Return the [x, y] coordinate for the center point of the cell that contains the specified text.  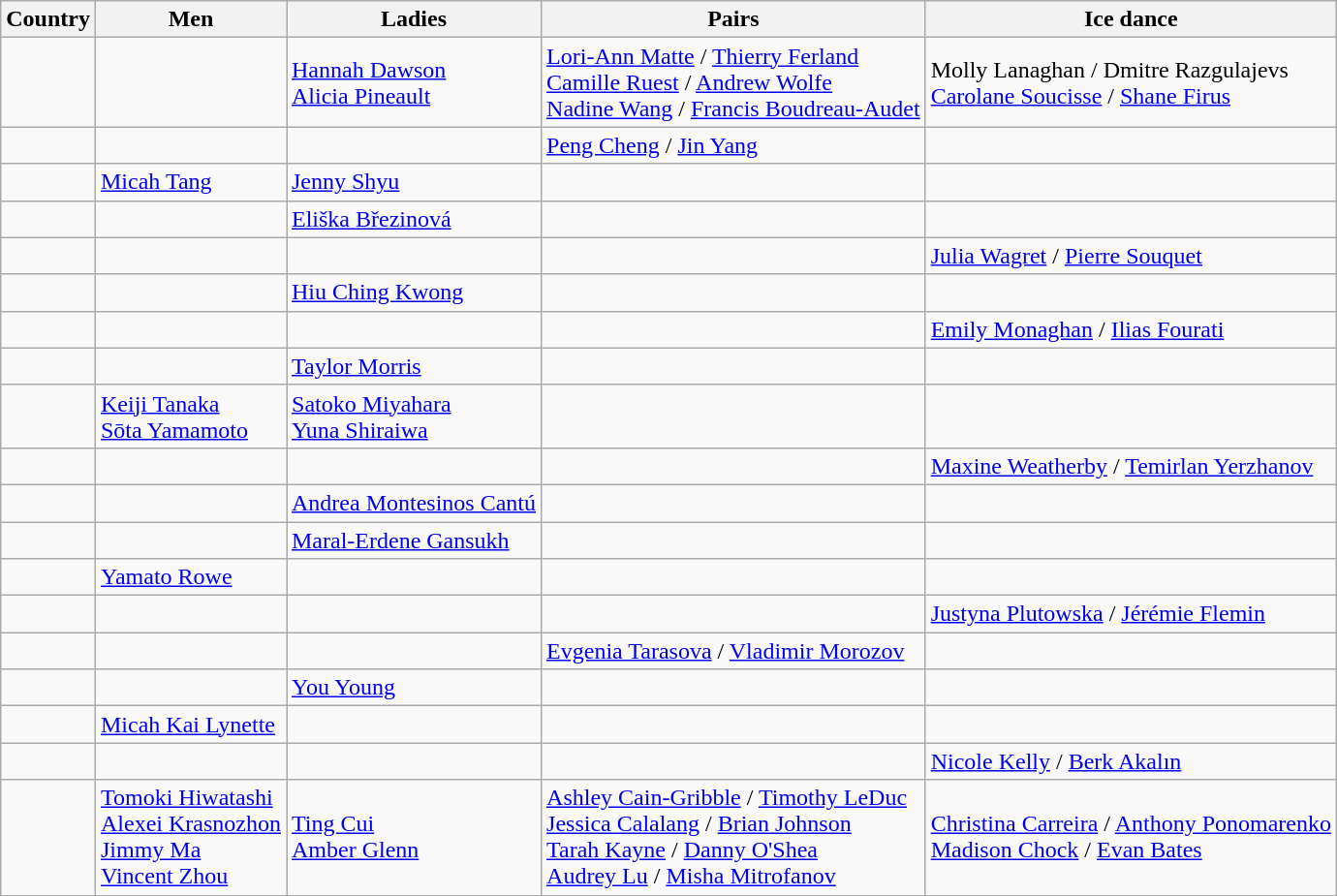
Jenny Shyu [415, 182]
Lori-Ann Matte / Thierry Ferland Camille Ruest / Andrew Wolfe Nadine Wang / Francis Boudreau-Audet [734, 82]
Molly Lanaghan / Dmitre Razgulajevs Carolane Soucisse / Shane Firus [1131, 82]
Peng Cheng / Jin Yang [734, 145]
Justyna Plutowska / Jérémie Flemin [1131, 614]
Andrea Montesinos Cantú [415, 503]
Ice dance [1131, 19]
Tomoki Hiwatashi Alexei Krasnozhon Jimmy Ma Vincent Zhou [190, 837]
Hiu Ching Kwong [415, 293]
Ashley Cain-Gribble / Timothy LeDuc Jessica Calalang / Brian Johnson Tarah Kayne / Danny O'Shea Audrey Lu / Misha Mitrofanov [734, 837]
Country [48, 19]
Evgenia Tarasova / Vladimir Morozov [734, 651]
Maxine Weatherby / Temirlan Yerzhanov [1131, 466]
Keiji Tanaka Sōta Yamamoto [190, 417]
Men [190, 19]
Christina Carreira / Anthony Ponomarenko Madison Chock / Evan Bates [1131, 837]
Yamato Rowe [190, 577]
Julia Wagret / Pierre Souquet [1131, 256]
Micah Kai Lynette [190, 725]
Taylor Morris [415, 366]
Pairs [734, 19]
Maral-Erdene Gansukh [415, 540]
Satoko Miyahara Yuna Shiraiwa [415, 417]
Micah Tang [190, 182]
Eliška Březinová [415, 219]
Hannah Dawson Alicia Pineault [415, 82]
You Young [415, 688]
Ladies [415, 19]
Nicole Kelly / Berk Akalın [1131, 761]
Emily Monaghan / Ilias Fourati [1131, 329]
Ting Cui Amber Glenn [415, 837]
